Identify which cell holds the provided text, then report its (x, y) central coordinate. 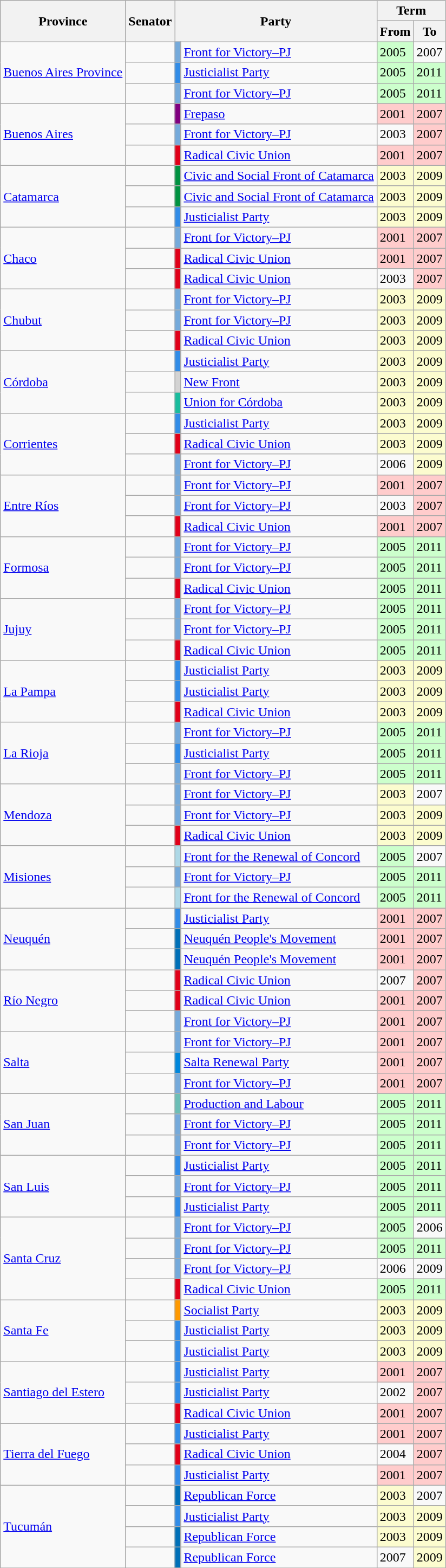
Union for Córdoba (279, 403)
Party (276, 21)
From (395, 31)
Tucumán (63, 1526)
Jujuy (63, 630)
Tierra del Fuego (63, 1454)
Chaco (63, 258)
Salta Renewal Party (279, 1062)
2004 (395, 1454)
La Rioja (63, 753)
New Front (279, 382)
Río Negro (63, 1001)
La Pampa (63, 691)
Buenos Aires Province (63, 73)
Term (411, 11)
Santa Fe (63, 1331)
Buenos Aires (63, 134)
Catamarca (63, 196)
Province (63, 21)
Entre Ríos (63, 506)
San Juan (63, 1124)
Neuquén (63, 939)
Frepaso (279, 114)
Corrientes (63, 444)
Salta (63, 1062)
Socialist Party (279, 1310)
2002 (395, 1392)
Chubut (63, 320)
San Luis (63, 1186)
Senator (150, 21)
Mendoza (63, 815)
Misiones (63, 877)
To (430, 31)
Santiago del Estero (63, 1392)
Formosa (63, 567)
Santa Cruz (63, 1258)
Córdoba (63, 382)
Production and Labour (279, 1104)
